Search for the cell housing the specified text and yield its [X, Y] center coordinate. 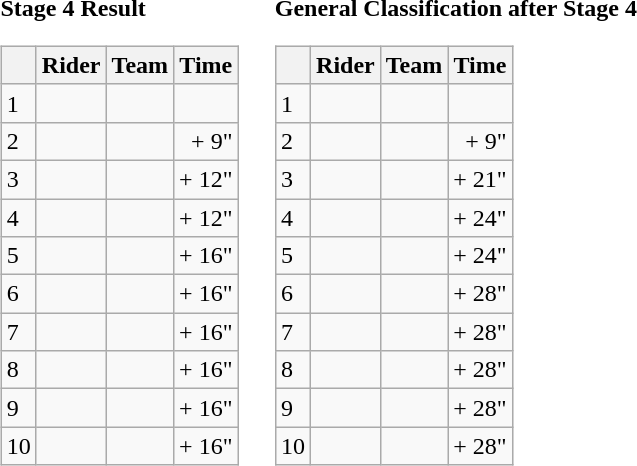
+ 21" [480, 179]
